Return the [X, Y] coordinate for the center point of the cell that contains the specified text.  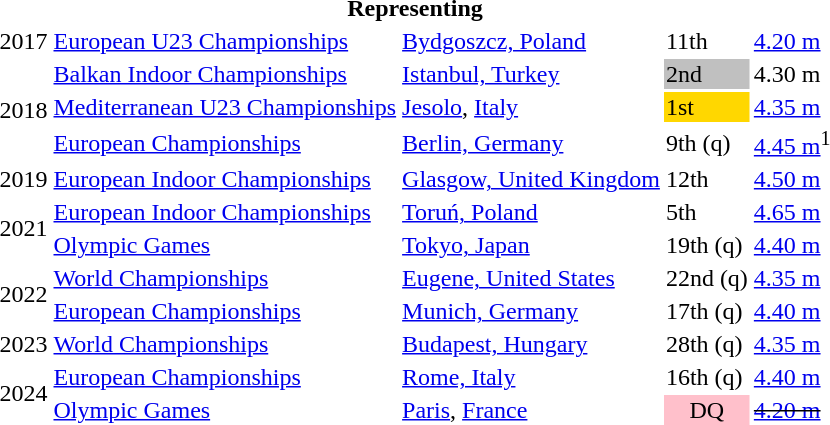
Paris, France [532, 410]
22nd (q) [706, 278]
Tokyo, Japan [532, 245]
2nd [706, 74]
11th [706, 41]
Mediterranean U23 Championships [225, 107]
28th (q) [706, 344]
DQ [706, 410]
16th (q) [706, 377]
Bydgoszcz, Poland [532, 41]
9th (q) [706, 143]
1st [706, 107]
Berlin, Germany [532, 143]
Eugene, United States [532, 278]
5th [706, 212]
Glasgow, United Kingdom [532, 179]
Budapest, Hungary [532, 344]
Munich, Germany [532, 311]
Rome, Italy [532, 377]
Balkan Indoor Championships [225, 74]
19th (q) [706, 245]
12th [706, 179]
Toruń, Poland [532, 212]
Jesolo, Italy [532, 107]
17th (q) [706, 311]
Istanbul, Turkey [532, 74]
European U23 Championships [225, 41]
